Scan for the cell matching the given text and deliver its (X, Y) coordinate at center. 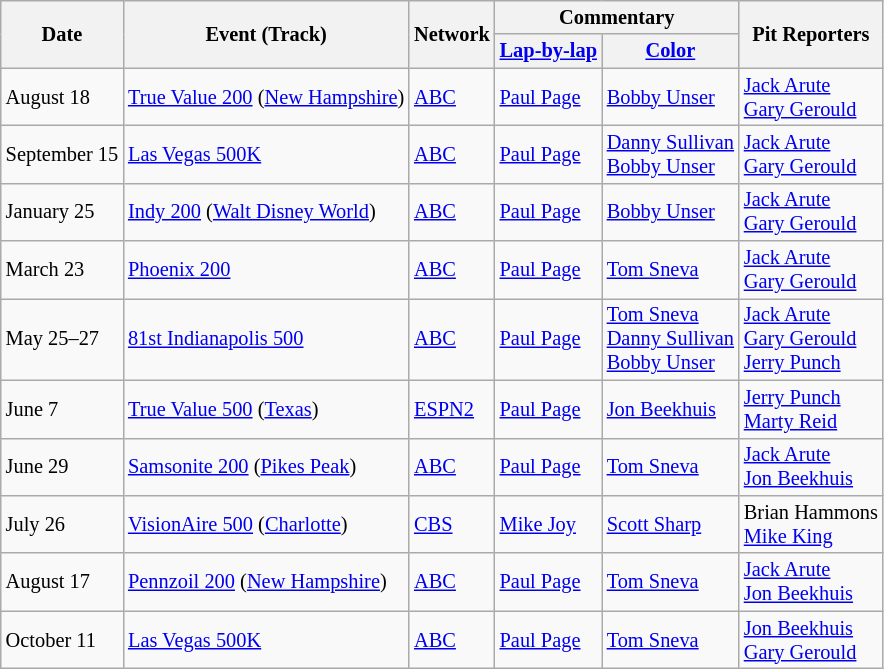
True Value 200 (New Hampshire) (266, 97)
VisionAire 500 (Charlotte) (266, 524)
Network (452, 34)
Event (Track) (266, 34)
Samsonite 200 (Pikes Peak) (266, 467)
CBS (452, 524)
October 11 (62, 640)
Jack AruteGary GerouldJerry Punch (811, 339)
May 25–27 (62, 339)
Jerry PunchMarty Reid (811, 409)
Pennzoil 200 (New Hampshire) (266, 582)
January 25 (62, 212)
September 15 (62, 154)
March 23 (62, 270)
August 17 (62, 582)
Color (670, 51)
August 18 (62, 97)
Commentary (617, 17)
Lap-by-lap (548, 51)
Phoenix 200 (266, 270)
Tom SnevaDanny SullivanBobby Unser (670, 339)
True Value 500 (Texas) (266, 409)
July 26 (62, 524)
Mike Joy (548, 524)
ESPN2 (452, 409)
81st Indianapolis 500 (266, 339)
Danny SullivanBobby Unser (670, 154)
Pit Reporters (811, 34)
June 7 (62, 409)
Jon Beekhuis (670, 409)
Scott Sharp (670, 524)
Date (62, 34)
Indy 200 (Walt Disney World) (266, 212)
Jon BeekhuisGary Gerould (811, 640)
June 29 (62, 467)
Brian HammonsMike King (811, 524)
